Return the (x, y) coordinate for the center point of the cell that contains the specified text.  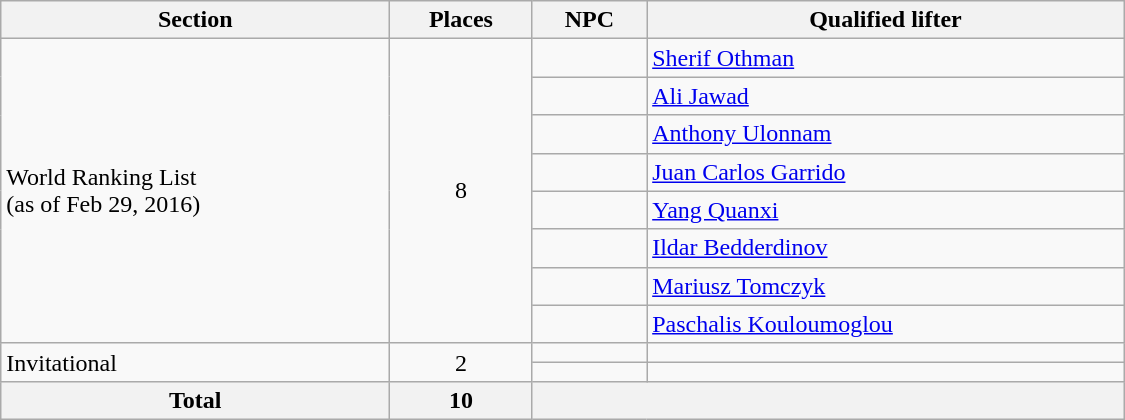
Ildar Bedderdinov (886, 248)
8 (461, 191)
Juan Carlos Garrido (886, 172)
Section (196, 20)
Places (461, 20)
Yang Quanxi (886, 210)
Mariusz Tomczyk (886, 286)
Ali Jawad (886, 96)
Invitational (196, 362)
Total (196, 400)
2 (461, 362)
World Ranking List(as of Feb 29, 2016) (196, 191)
Sherif Othman (886, 58)
Paschalis Kouloumoglou (886, 324)
Qualified lifter (886, 20)
NPC (590, 20)
Anthony Ulonnam (886, 134)
10 (461, 400)
